Detect which cell encompasses the target text, then output its (x, y) center coordinate. 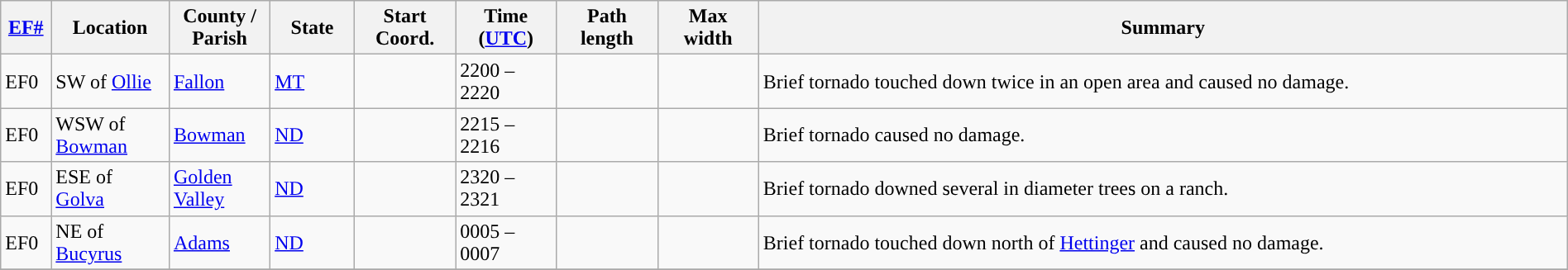
WSW of Bowman (111, 135)
Summary (1163, 28)
2215 – 2216 (506, 135)
Max width (708, 28)
County / Parish (219, 28)
State (313, 28)
Brief tornado caused no damage. (1163, 135)
0005 – 0007 (506, 243)
ESE of Golva (111, 188)
Location (111, 28)
EF# (26, 28)
2320 – 2321 (506, 188)
Path length (607, 28)
SW of Ollie (111, 81)
Brief tornado downed several in diameter trees on a ranch. (1163, 188)
Adams (219, 243)
Start Coord. (404, 28)
Fallon (219, 81)
Brief tornado touched down twice in an open area and caused no damage. (1163, 81)
NE of Bucyrus (111, 243)
MT (313, 81)
2200 – 2220 (506, 81)
Time (UTC) (506, 28)
Golden Valley (219, 188)
Brief tornado touched down north of Hettinger and caused no damage. (1163, 243)
Bowman (219, 135)
